For the text-containing cell, return its midpoint in [X, Y] coordinate format. 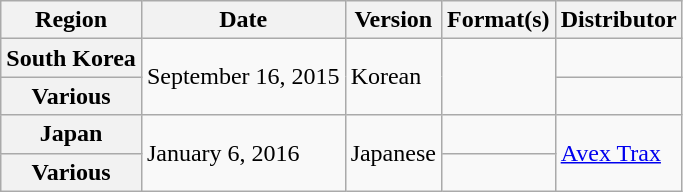
Korean [393, 77]
South Korea [72, 58]
Version [393, 20]
Region [72, 20]
January 6, 2016 [243, 153]
Avex Trax [618, 153]
September 16, 2015 [243, 77]
Japanese [393, 153]
Date [243, 20]
Format(s) [498, 20]
Distributor [618, 20]
Japan [72, 134]
